Locate the cell with the specified text and output its [X, Y] center coordinate. 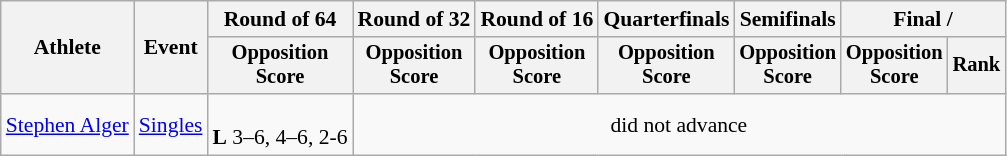
Round of 64 [280, 19]
Quarterfinals [666, 19]
L 3–6, 4–6, 2-6 [280, 124]
Rank [977, 66]
Round of 16 [536, 19]
did not advance [680, 124]
Athlete [68, 48]
Round of 32 [414, 19]
Semifinals [788, 19]
Singles [171, 124]
Final / [923, 19]
Stephen Alger [68, 124]
Event [171, 48]
